Output the [x, y] coordinate of the center of the cell containing the given text.  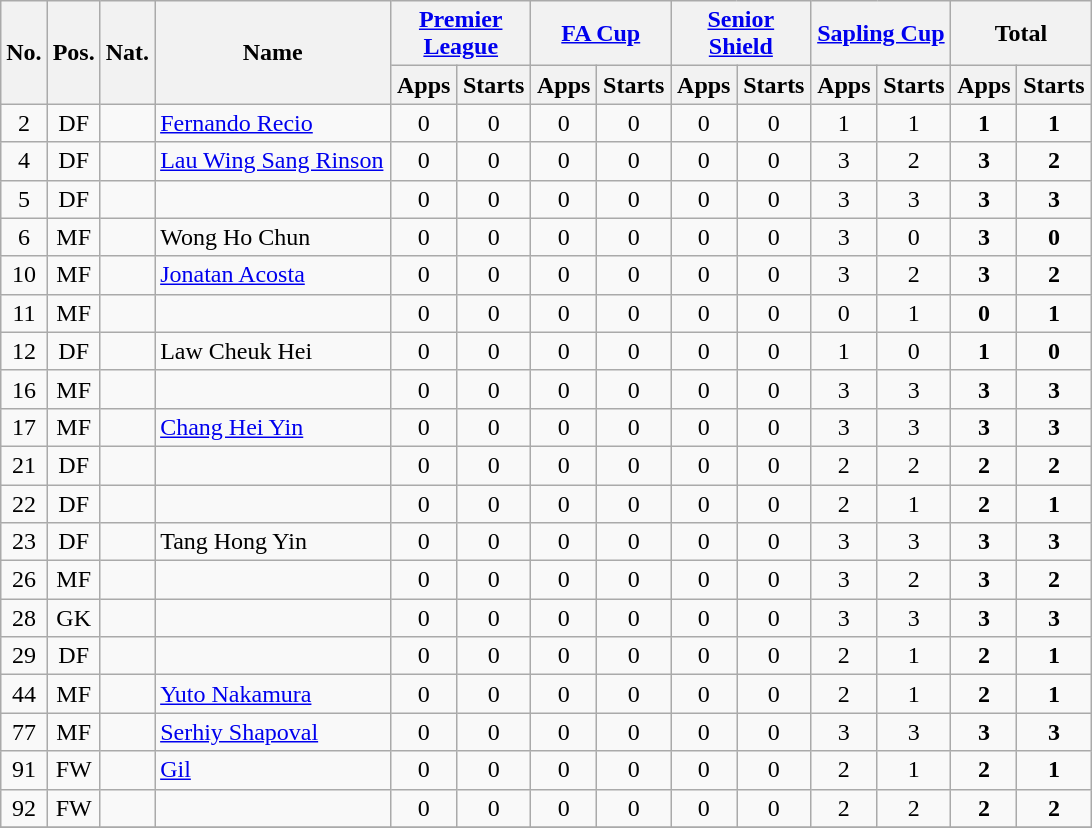
Tang Hong Yin [273, 542]
Serhiy Shapoval [273, 732]
Fernando Recio [273, 123]
Chang Hei Yin [273, 427]
Pos. [74, 52]
11 [24, 313]
16 [24, 389]
FA Cup [601, 34]
10 [24, 275]
Jonatan Acosta [273, 275]
No. [24, 52]
91 [24, 770]
Gil [273, 770]
12 [24, 351]
22 [24, 503]
21 [24, 465]
29 [24, 656]
Premier League [461, 34]
23 [24, 542]
5 [24, 199]
Lau Wing Sang Rinson [273, 161]
77 [24, 732]
GK [74, 618]
28 [24, 618]
Sapling Cup [881, 34]
Wong Ho Chun [273, 237]
Nat. [127, 52]
26 [24, 580]
6 [24, 237]
92 [24, 808]
17 [24, 427]
Yuto Nakamura [273, 694]
Senior Shield [741, 34]
Name [273, 52]
Law Cheuk Hei [273, 351]
Total [1021, 34]
44 [24, 694]
4 [24, 161]
